Return the [X, Y] coordinate for the center point of the cell that contains the specified text.  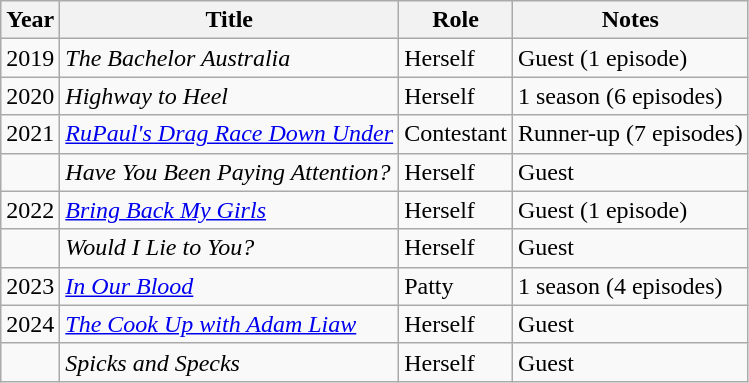
Role [456, 20]
2023 [30, 286]
Highway to Heel [230, 96]
Would I Lie to You? [230, 248]
Patty [456, 286]
1 season (6 episodes) [630, 96]
1 season (4 episodes) [630, 286]
2020 [30, 96]
2022 [30, 210]
2024 [30, 324]
RuPaul's Drag Race Down Under [230, 134]
Notes [630, 20]
Spicks and Specks [230, 362]
In Our Blood [230, 286]
2021 [30, 134]
Title [230, 20]
Bring Back My Girls [230, 210]
Runner-up (7 episodes) [630, 134]
The Bachelor Australia [230, 58]
The Cook Up with Adam Liaw [230, 324]
Year [30, 20]
Have You Been Paying Attention? [230, 172]
Contestant [456, 134]
2019 [30, 58]
